Capture the cell that displays the provided text and extract its [x, y] central coordinate. 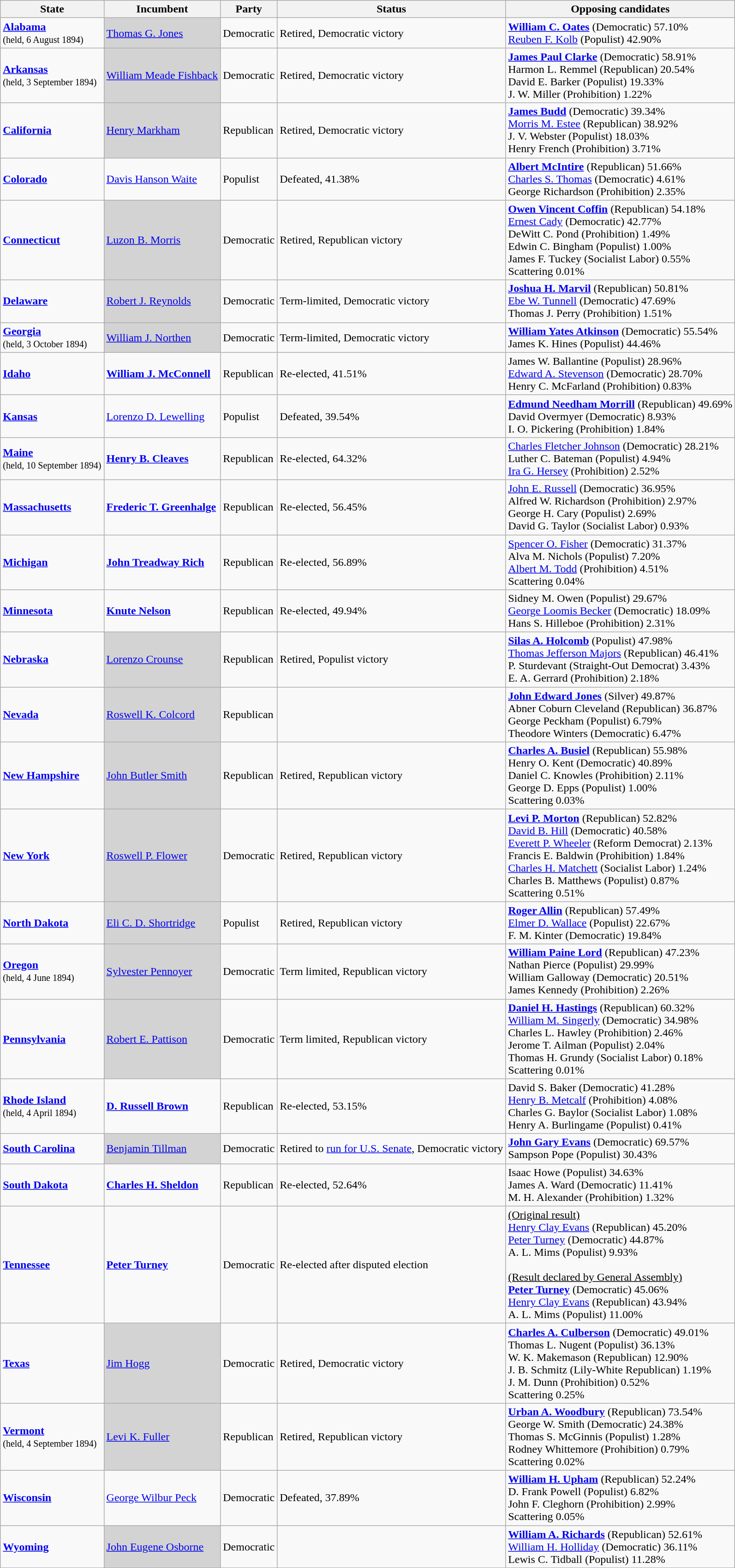
Party [249, 9]
Robert J. Reynolds [162, 301]
William J. Northen [162, 338]
Wyoming [52, 1547]
Status [391, 9]
William A. Richards (Republican) 52.61%William H. Holliday (Democratic) 36.11%Lewis C. Tidball (Populist) 11.28% [620, 1547]
South Carolina [52, 1148]
William J. McConnell [162, 374]
Arkansas(held, 3 September 1894) [52, 76]
Edmund Needham Morrill (Republican) 49.69%David Overmyer (Democratic) 8.93%I. O. Pickering (Prohibition) 1.84% [620, 416]
Oregon(held, 4 June 1894) [52, 971]
Frederic T. Greenhalge [162, 507]
Peter Turney [162, 1265]
Defeated, 41.38% [391, 179]
Idaho [52, 374]
William H. Upham (Republican) 52.24%D. Frank Powell (Populist) 6.82%John F. Cleghorn (Prohibition) 2.99%Scattering 0.05% [620, 1498]
Joshua H. Marvil (Republican) 50.81%Ebe W. Tunnell (Democratic) 47.69%Thomas J. Perry (Prohibition) 1.51% [620, 301]
Sidney M. Owen (Populist) 29.67%George Loomis Becker (Democratic) 18.09%Hans S. Hilleboe (Prohibition) 2.31% [620, 611]
Jim Hogg [162, 1363]
John E. Russell (Democratic) 36.95%Alfred W. Richardson (Prohibition) 2.97%George H. Cary (Populist) 2.69%David G. Taylor (Socialist Labor) 0.93% [620, 507]
South Dakota [52, 1185]
Re-elected, 56.45% [391, 507]
Vermont(held, 4 September 1894) [52, 1437]
Eli C. D. Shortridge [162, 923]
New York [52, 855]
Thomas G. Jones [162, 33]
Sylvester Pennoyer [162, 971]
John Butler Smith [162, 776]
Pennsylvania [52, 1039]
Alabama(held, 6 August 1894) [52, 33]
Opposing candidates [620, 9]
Re-elected, 56.89% [391, 563]
Michigan [52, 563]
James W. Ballantine (Populist) 28.96%Edward A. Stevenson (Democratic) 28.70%Henry C. McFarland (Prohibition) 0.83% [620, 374]
Texas [52, 1363]
George Wilbur Peck [162, 1498]
Defeated, 39.54% [391, 416]
Spencer O. Fisher (Democratic) 31.37%Alva M. Nichols (Populist) 7.20%Albert M. Todd (Prohibition) 4.51%Scattering 0.04% [620, 563]
Lorenzo D. Lewelling [162, 416]
California [52, 130]
David S. Baker (Democratic) 41.28%Henry B. Metcalf (Prohibition) 4.08%Charles G. Baylor (Socialist Labor) 1.08%Henry A. Burlingame (Populist) 0.41% [620, 1106]
Luzon B. Morris [162, 240]
Levi K. Fuller [162, 1437]
Maine(held, 10 September 1894) [52, 458]
William Meade Fishback [162, 76]
Re-elected, 52.64% [391, 1185]
New Hampshire [52, 776]
John Eugene Osborne [162, 1547]
Nebraska [52, 659]
State [52, 9]
Roswell K. Colcord [162, 715]
William Paine Lord (Republican) 47.23%Nathan Pierce (Populist) 29.99%William Galloway (Democratic) 20.51%James Kennedy (Prohibition) 2.26% [620, 971]
John Treadway Rich [162, 563]
Connecticut [52, 240]
Re-elected, 49.94% [391, 611]
Retired to run for U.S. Senate, Democratic victory [391, 1148]
Massachusetts [52, 507]
Delaware [52, 301]
John Gary Evans (Democratic) 69.57%Sampson Pope (Populist) 30.43% [620, 1148]
Davis Hanson Waite [162, 179]
Lorenzo Crounse [162, 659]
Defeated, 37.89% [391, 1498]
Knute Nelson [162, 611]
Isaac Howe (Populist) 34.63%James A. Ward (Democratic) 11.41%M. H. Alexander (Prohibition) 1.32% [620, 1185]
Re-elected, 41.51% [391, 374]
William C. Oates (Democratic) 57.10%Reuben F. Kolb (Populist) 42.90% [620, 33]
Charles Fletcher Johnson (Democratic) 28.21%Luther C. Bateman (Populist) 4.94%Ira G. Hersey (Prohibition) 2.52% [620, 458]
Re-elected after disputed election [391, 1265]
Roger Allin (Republican) 57.49%Elmer D. Wallace (Populist) 22.67%F. M. Kinter (Democratic) 19.84% [620, 923]
Kansas [52, 416]
Charles H. Sheldon [162, 1185]
Nevada [52, 715]
Roswell P. Flower [162, 855]
Wisconsin [52, 1498]
Benjamin Tillman [162, 1148]
Tennessee [52, 1265]
James Budd (Democratic) 39.34%Morris M. Estee (Republican) 38.92%J. V. Webster (Populist) 18.03%Henry French (Prohibition) 3.71% [620, 130]
Re-elected, 53.15% [391, 1106]
James Paul Clarke (Democratic) 58.91%Harmon L. Remmel (Republican) 20.54%David E. Barker (Populist) 19.33%J. W. Miller (Prohibition) 1.22% [620, 76]
Rhode Island(held, 4 April 1894) [52, 1106]
North Dakota [52, 923]
Minnesota [52, 611]
Colorado [52, 179]
Georgia(held, 3 October 1894) [52, 338]
Re-elected, 64.32% [391, 458]
John Edward Jones (Silver) 49.87%Abner Coburn Cleveland (Republican) 36.87%George Peckham (Populist) 6.79%Theodore Winters (Democratic) 6.47% [620, 715]
Henry Markham [162, 130]
Retired, Populist victory [391, 659]
Henry B. Cleaves [162, 458]
Robert E. Pattison [162, 1039]
D. Russell Brown [162, 1106]
William Yates Atkinson (Democratic) 55.54%James K. Hines (Populist) 44.46% [620, 338]
Albert McIntire (Republican) 51.66%Charles S. Thomas (Democratic) 4.61%George Richardson (Prohibition) 2.35% [620, 179]
Incumbent [162, 9]
